Return (X, Y) of the center of cell containing provided text 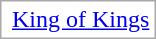
King of Kings (80, 19)
